Pinpoint the cell where the given text exists, returning its (x, y) midpoint coordinate. 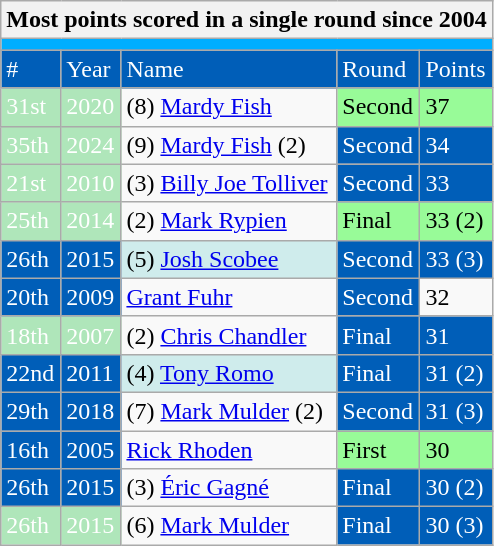
29th (31, 411)
Name (229, 69)
(3) Éric Gagné (229, 488)
2018 (91, 411)
2020 (91, 107)
2005 (91, 449)
16th (31, 449)
37 (456, 107)
32 (456, 297)
31 (3) (456, 411)
Most points scored in a single round since 2004 (247, 20)
(2) Chris Chandler (229, 335)
(6) Mark Mulder (229, 526)
2024 (91, 145)
(7) Mark Mulder (2) (229, 411)
(8) Mardy Fish (229, 107)
(4) Tony Romo (229, 373)
Rick Rhoden (229, 449)
Grant Fuhr (229, 297)
30 (2) (456, 488)
33 (456, 183)
20th (31, 297)
(5) Josh Scobee (229, 259)
33 (3) (456, 259)
33 (2) (456, 221)
2014 (91, 221)
First (378, 449)
Points (456, 69)
2009 (91, 297)
22nd (31, 373)
Year (91, 69)
# (31, 69)
34 (456, 145)
30 (456, 449)
31st (31, 107)
(3) Billy Joe Tolliver (229, 183)
2011 (91, 373)
35th (31, 145)
(2) Mark Rypien (229, 221)
21st (31, 183)
Round (378, 69)
31 (2) (456, 373)
18th (31, 335)
(9) Mardy Fish (2) (229, 145)
25th (31, 221)
30 (3) (456, 526)
2010 (91, 183)
31 (456, 335)
2007 (91, 335)
